Output the [X, Y] coordinate of the center of the cell containing the given text.  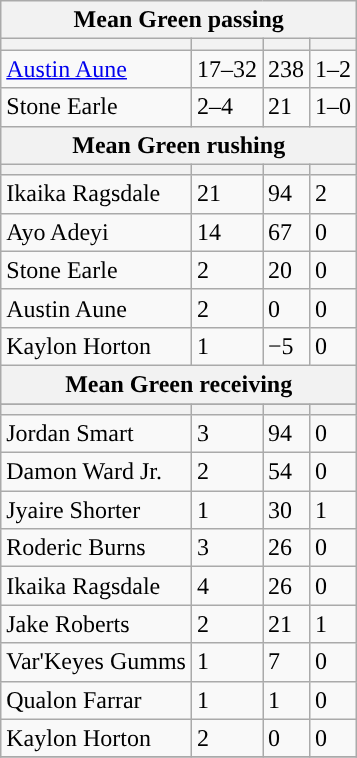
Jordan Smart [96, 434]
54 [286, 472]
Qualon Farrar [96, 700]
Var'Keyes Gumms [96, 662]
67 [286, 232]
Roderic Burns [96, 548]
Ayo Adeyi [96, 232]
20 [286, 270]
Jyaire Shorter [96, 510]
14 [226, 232]
17–32 [226, 69]
−5 [286, 346]
238 [286, 69]
4 [226, 586]
1–0 [334, 107]
30 [286, 510]
Jake Roberts [96, 624]
7 [286, 662]
2–4 [226, 107]
Damon Ward Jr. [96, 472]
1–2 [334, 69]
Mean Green passing [179, 20]
Mean Green receiving [179, 384]
Mean Green rushing [179, 145]
